Pinpoint the cell where the given text exists, returning its [X, Y] midpoint coordinate. 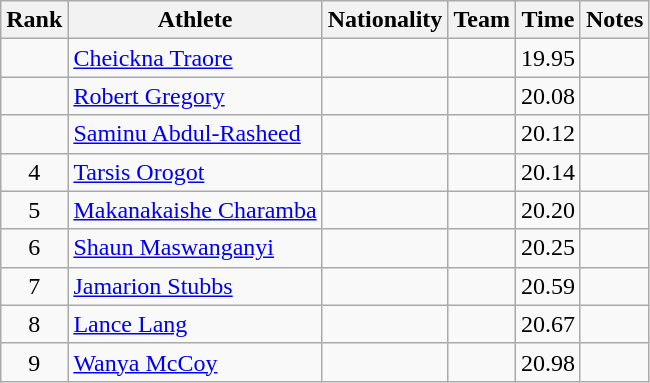
8 [34, 324]
20.08 [548, 96]
5 [34, 210]
4 [34, 172]
9 [34, 362]
20.98 [548, 362]
20.59 [548, 286]
6 [34, 248]
Robert Gregory [195, 96]
Saminu Abdul-Rasheed [195, 134]
20.20 [548, 210]
Lance Lang [195, 324]
20.67 [548, 324]
Jamarion Stubbs [195, 286]
19.95 [548, 58]
Rank [34, 20]
7 [34, 286]
Cheickna Traore [195, 58]
Nationality [385, 20]
Athlete [195, 20]
Makanakaishe Charamba [195, 210]
Wanya McCoy [195, 362]
20.12 [548, 134]
Shaun Maswanganyi [195, 248]
Tarsis Orogot [195, 172]
20.25 [548, 248]
20.14 [548, 172]
Notes [614, 20]
Time [548, 20]
Team [482, 20]
